Output the (x, y) coordinate of the center of the cell containing the given text.  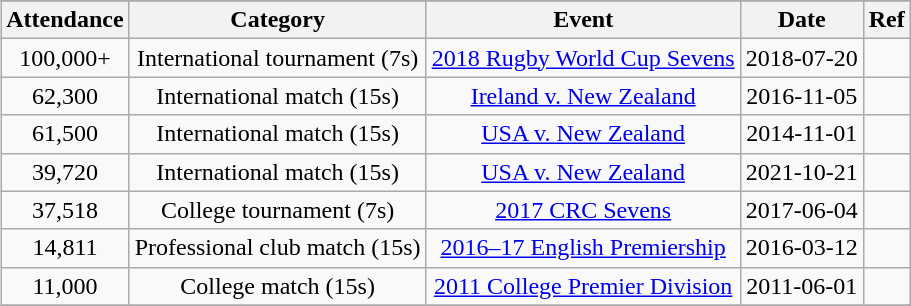
2016-11-05 (802, 96)
61,500 (65, 134)
International tournament (7s) (278, 58)
2018 Rugby World Cup Sevens (583, 58)
62,300 (65, 96)
2017-06-04 (802, 210)
2016–17 English Premiership (583, 248)
2018-07-20 (802, 58)
2021-10-21 (802, 172)
Attendance (65, 20)
11,000 (65, 286)
College tournament (7s) (278, 210)
37,518 (65, 210)
14,811 (65, 248)
Event (583, 20)
100,000+ (65, 58)
Professional club match (15s) (278, 248)
Category (278, 20)
2016-03-12 (802, 248)
2014-11-01 (802, 134)
2011-06-01 (802, 286)
39,720 (65, 172)
2017 CRC Sevens (583, 210)
Date (802, 20)
2011 College Premier Division (583, 286)
Ireland v. New Zealand (583, 96)
Ref (886, 20)
College match (15s) (278, 286)
